Detect which cell encompasses the target text, then output its (X, Y) center coordinate. 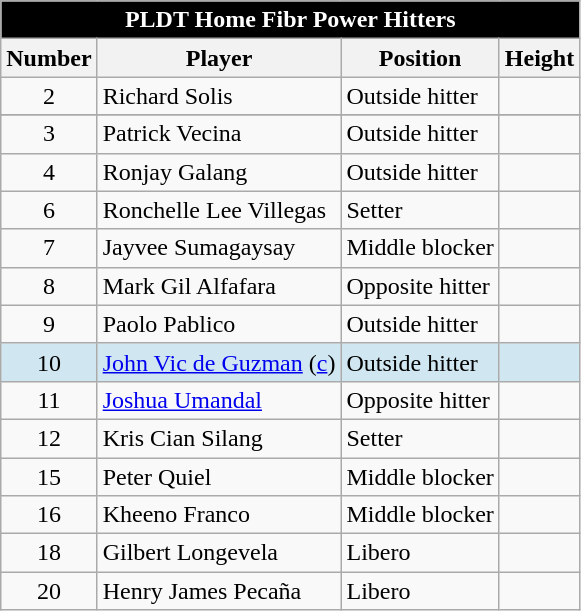
Joshua Umandal (219, 400)
12 (49, 438)
Paolo Pablico (219, 324)
Ronchelle Lee Villegas (219, 210)
Player (219, 58)
16 (49, 515)
John Vic de Guzman (c) (219, 362)
Ronjay Galang (219, 172)
Patrick Vecina (219, 134)
3 (49, 134)
15 (49, 477)
20 (49, 591)
Position (420, 58)
Kris Cian Silang (219, 438)
Number (49, 58)
Peter Quiel (219, 477)
4 (49, 172)
Gilbert Longevela (219, 553)
Richard Solis (219, 96)
7 (49, 248)
Mark Gil Alfafara (219, 286)
Kheeno Franco (219, 515)
2 (49, 96)
18 (49, 553)
9 (49, 324)
PLDT Home Fibr Power Hitters (290, 20)
11 (49, 400)
Height (539, 58)
Henry James Pecaña (219, 591)
10 (49, 362)
8 (49, 286)
6 (49, 210)
Jayvee Sumagaysay (219, 248)
